Search for the cell housing the specified text and yield its (X, Y) center coordinate. 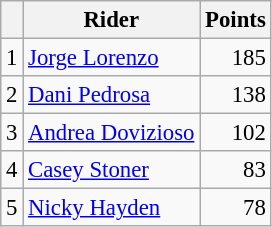
83 (236, 170)
1 (12, 58)
Andrea Dovizioso (112, 133)
Rider (112, 20)
78 (236, 208)
Nicky Hayden (112, 208)
138 (236, 95)
185 (236, 58)
3 (12, 133)
102 (236, 133)
Dani Pedrosa (112, 95)
2 (12, 95)
Points (236, 20)
Jorge Lorenzo (112, 58)
Casey Stoner (112, 170)
5 (12, 208)
4 (12, 170)
